From the cell containing the given text, extract its center point as (x, y) coordinate. 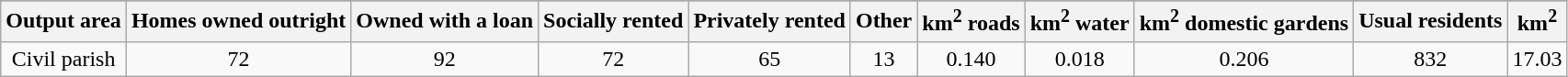
Other (883, 22)
km2 roads (971, 22)
13 (883, 59)
km2 water (1079, 22)
17.03 (1537, 59)
Usual residents (1430, 22)
65 (770, 59)
km2 domestic gardens (1244, 22)
0.018 (1079, 59)
Homes owned outright (238, 22)
0.206 (1244, 59)
Civil parish (64, 59)
0.140 (971, 59)
Owned with a loan (445, 22)
km2 (1537, 22)
Socially rented (614, 22)
Privately rented (770, 22)
832 (1430, 59)
Output area (64, 22)
92 (445, 59)
